Extract the (x, y) coordinate from the center of the cell holding the provided text.  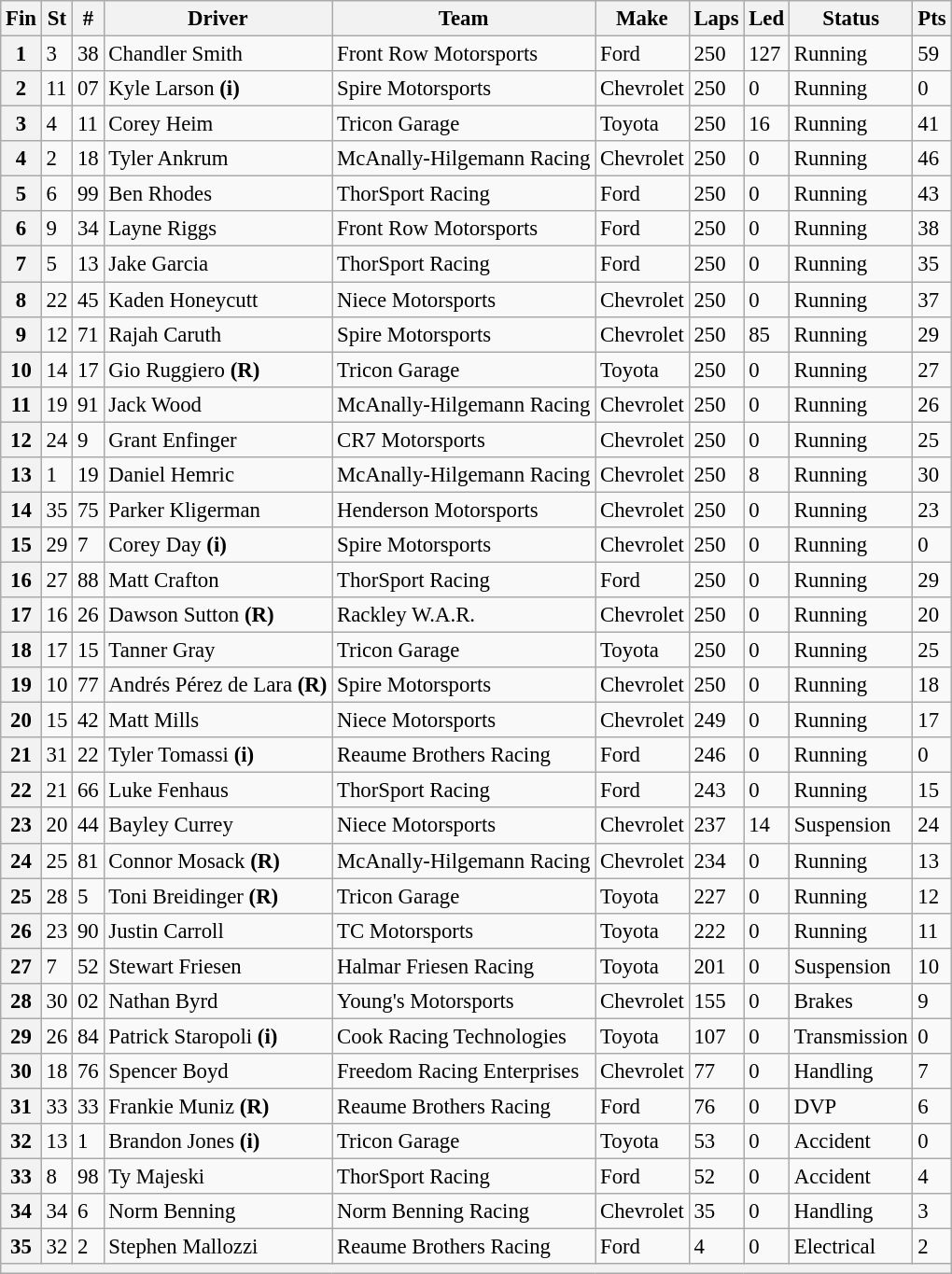
TC Motorsports (464, 931)
75 (88, 510)
43 (931, 194)
Andrés Pérez de Lara (R) (218, 685)
53 (717, 1141)
Daniel Hemric (218, 475)
Matt Mills (218, 721)
201 (717, 966)
Bayley Currey (218, 826)
Ty Majeski (218, 1177)
Spencer Boyd (218, 1071)
Norm Benning (218, 1211)
Parker Kligerman (218, 510)
88 (88, 580)
Jack Wood (218, 404)
90 (88, 931)
Dawson Sutton (R) (218, 615)
Led (767, 19)
Brakes (851, 1001)
07 (88, 89)
227 (717, 896)
Pts (931, 19)
Transmission (851, 1036)
Connor Mosack (R) (218, 861)
Matt Crafton (218, 580)
Luke Fenhaus (218, 791)
Corey Day (i) (218, 545)
DVP (851, 1106)
Rackley W.A.R. (464, 615)
Gio Ruggiero (R) (218, 370)
Frankie Muniz (R) (218, 1106)
243 (717, 791)
Halmar Friesen Racing (464, 966)
Fin (21, 19)
45 (88, 300)
155 (717, 1001)
Grant Enfinger (218, 440)
71 (88, 334)
59 (931, 54)
99 (88, 194)
Jake Garcia (218, 264)
Layne Riggs (218, 229)
Justin Carroll (218, 931)
46 (931, 159)
246 (717, 755)
Laps (717, 19)
CR7 Motorsports (464, 440)
44 (88, 826)
Corey Heim (218, 124)
Kaden Honeycutt (218, 300)
42 (88, 721)
85 (767, 334)
Stephen Mallozzi (218, 1247)
Team (464, 19)
Chandler Smith (218, 54)
St (56, 19)
98 (88, 1177)
66 (88, 791)
81 (88, 861)
107 (717, 1036)
234 (717, 861)
Norm Benning Racing (464, 1211)
Status (851, 19)
02 (88, 1001)
Rajah Caruth (218, 334)
237 (717, 826)
Electrical (851, 1247)
Patrick Staropoli (i) (218, 1036)
Cook Racing Technologies (464, 1036)
Tyler Tomassi (i) (218, 755)
91 (88, 404)
84 (88, 1036)
# (88, 19)
41 (931, 124)
Ben Rhodes (218, 194)
222 (717, 931)
Young's Motorsports (464, 1001)
Kyle Larson (i) (218, 89)
Nathan Byrd (218, 1001)
Tanner Gray (218, 651)
Toni Breidinger (R) (218, 896)
Stewart Friesen (218, 966)
Henderson Motorsports (464, 510)
Brandon Jones (i) (218, 1141)
127 (767, 54)
Make (642, 19)
Tyler Ankrum (218, 159)
37 (931, 300)
Freedom Racing Enterprises (464, 1071)
Driver (218, 19)
249 (717, 721)
